Find where the given text appears and provide that cell's center as [x, y] coordinate. 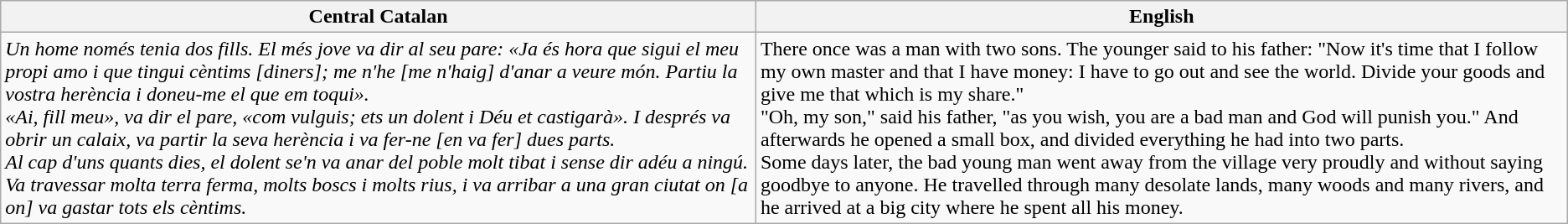
Central Catalan [379, 17]
English [1161, 17]
